Find where the given text appears and provide that cell's center as [x, y] coordinate. 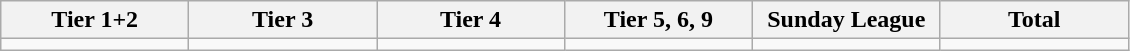
Total [1034, 20]
Tier 4 [471, 20]
Tier 1+2 [95, 20]
Tier 5, 6, 9 [658, 20]
Tier 3 [283, 20]
Sunday League [846, 20]
